Capture the cell that displays the provided text and extract its [x, y] central coordinate. 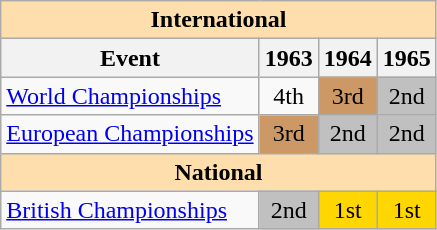
Event [130, 58]
European Championships [130, 134]
4th [288, 96]
World Championships [130, 96]
National [219, 172]
International [219, 20]
1963 [288, 58]
British Championships [130, 210]
1965 [406, 58]
1964 [348, 58]
